Locate the cell with the specified text and output its (x, y) center coordinate. 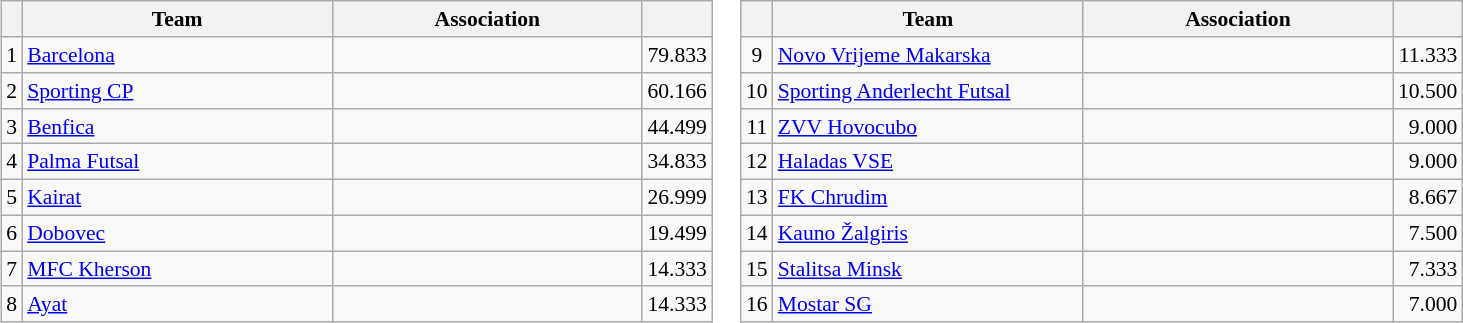
34.833 (676, 162)
12 (757, 162)
9 (757, 55)
6 (12, 233)
14 (757, 233)
5 (12, 197)
13 (757, 197)
19.499 (676, 233)
8 (12, 304)
3 (12, 126)
11 (757, 126)
44.499 (676, 126)
11.333 (1428, 55)
Benfica (177, 126)
60.166 (676, 91)
1 (12, 55)
MFC Kherson (177, 269)
Palma Futsal (177, 162)
Sporting Anderlecht Futsal (928, 91)
FK Chrudim (928, 197)
8.667 (1428, 197)
79.833 (676, 55)
7 (12, 269)
7.333 (1428, 269)
Dobovec (177, 233)
Kauno Žalgiris (928, 233)
7.500 (1428, 233)
Haladas VSE (928, 162)
Sporting CP (177, 91)
4 (12, 162)
Novo Vrijeme Makarska (928, 55)
Kairat (177, 197)
10 (757, 91)
10.500 (1428, 91)
7.000 (1428, 304)
26.999 (676, 197)
2 (12, 91)
ZVV Hovocubo (928, 126)
Ayat (177, 304)
Mostar SG (928, 304)
Stalitsa Minsk (928, 269)
15 (757, 269)
Barcelona (177, 55)
16 (757, 304)
